For the text-containing cell, return its midpoint in (x, y) coordinate format. 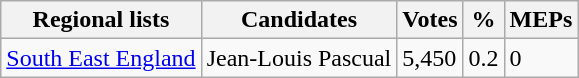
Candidates (299, 20)
Jean-Louis Pascual (299, 58)
MEPs (541, 20)
0 (541, 58)
0.2 (484, 58)
Votes (430, 20)
Regional lists (101, 20)
South East England (101, 58)
5,450 (430, 58)
% (484, 20)
